Identify which cell holds the provided text, then report its (x, y) central coordinate. 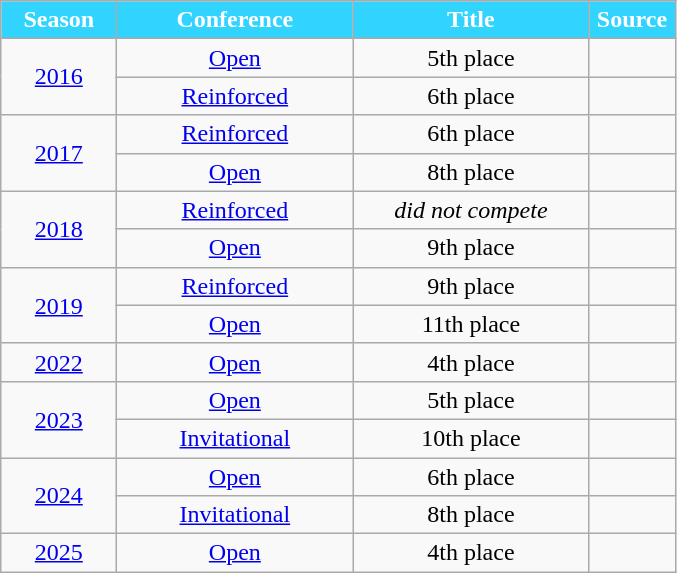
10th place (471, 438)
Conference (235, 20)
2023 (59, 419)
2022 (59, 362)
2017 (59, 153)
2024 (59, 496)
did not compete (471, 210)
2025 (59, 553)
Source (632, 20)
2018 (59, 229)
Title (471, 20)
11th place (471, 324)
2019 (59, 305)
2016 (59, 77)
Season (59, 20)
